Return the (X, Y) coordinate for the center point of the cell that contains the specified text.  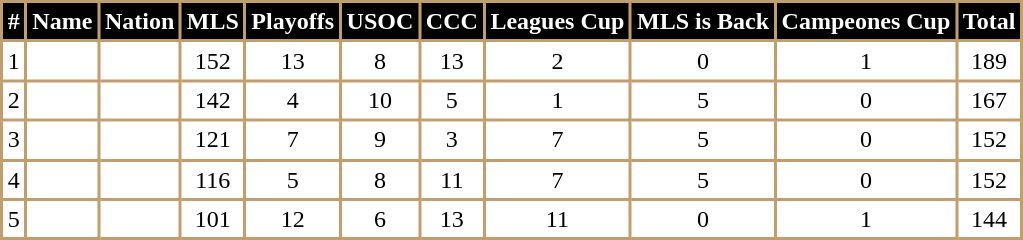
10 (380, 101)
# (14, 22)
167 (990, 101)
Leagues Cup (558, 22)
Name (62, 22)
CCC (452, 22)
MLS is Back (704, 22)
189 (990, 61)
Nation (140, 22)
142 (214, 101)
Total (990, 22)
12 (292, 219)
121 (214, 140)
Playoffs (292, 22)
MLS (214, 22)
USOC (380, 22)
144 (990, 219)
116 (214, 180)
6 (380, 219)
Campeones Cup (866, 22)
9 (380, 140)
101 (214, 219)
